Identify which cell holds the provided text, then report its [x, y] central coordinate. 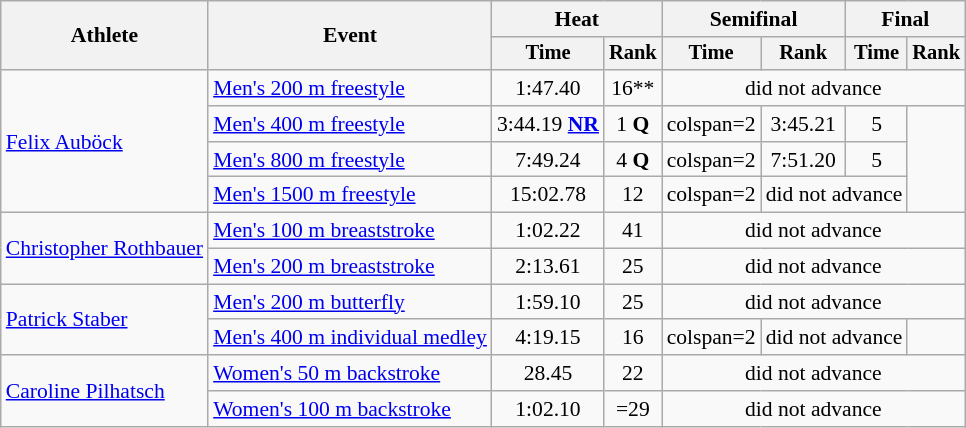
22 [633, 373]
3:45.21 [804, 124]
Men's 200 m butterfly [350, 302]
15:02.78 [548, 195]
Christopher Rothbauer [104, 248]
4:19.15 [548, 338]
Felix Auböck [104, 141]
1:59.10 [548, 302]
Men's 200 m freestyle [350, 88]
Final [906, 19]
Men's 800 m freestyle [350, 160]
Men's 100 m breaststroke [350, 231]
3:44.19 NR [548, 124]
28.45 [548, 373]
Women's 50 m backstroke [350, 373]
12 [633, 195]
Heat [577, 19]
Athlete [104, 36]
16** [633, 88]
Men's 400 m individual medley [350, 338]
1:02.10 [548, 409]
2:13.61 [548, 267]
1:02.22 [548, 231]
1 Q [633, 124]
Men's 200 m breaststroke [350, 267]
=29 [633, 409]
41 [633, 231]
Women's 100 m backstroke [350, 409]
Men's 400 m freestyle [350, 124]
Caroline Pilhatsch [104, 390]
7:51.20 [804, 160]
Patrick Staber [104, 320]
1:47.40 [548, 88]
7:49.24 [548, 160]
Semifinal [754, 19]
16 [633, 338]
Men's 1500 m freestyle [350, 195]
Event [350, 36]
4 Q [633, 160]
